Pinpoint the cell where the given text exists, returning its [X, Y] midpoint coordinate. 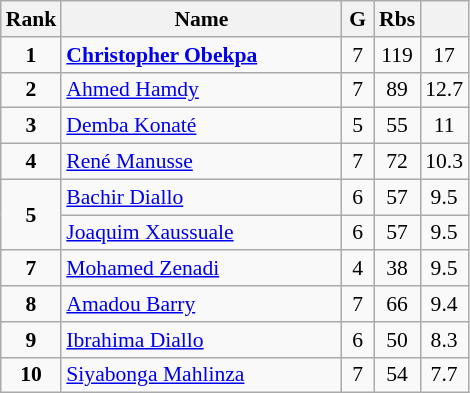
12.7 [444, 90]
Rbs [397, 19]
7.7 [444, 375]
Christopher Obekpa [201, 55]
Mohamed Zenadi [201, 269]
3 [32, 126]
38 [397, 269]
9 [32, 340]
17 [444, 55]
119 [397, 55]
Amadou Barry [201, 304]
8.3 [444, 340]
10.3 [444, 162]
René Manusse [201, 162]
1 [32, 55]
Bachir Diallo [201, 197]
10 [32, 375]
Siyabonga Mahlinza [201, 375]
Ibrahima Diallo [201, 340]
66 [397, 304]
50 [397, 340]
Joaquim Xaussuale [201, 233]
Ahmed Hamdy [201, 90]
Demba Konaté [201, 126]
54 [397, 375]
2 [32, 90]
72 [397, 162]
Name [201, 19]
Rank [32, 19]
55 [397, 126]
8 [32, 304]
11 [444, 126]
9.4 [444, 304]
G [358, 19]
89 [397, 90]
